Output the [x, y] coordinate of the center of the cell containing the given text.  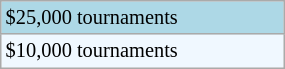
$10,000 tournaments [142, 51]
$25,000 tournaments [142, 17]
